Capture the cell that displays the provided text and extract its [x, y] central coordinate. 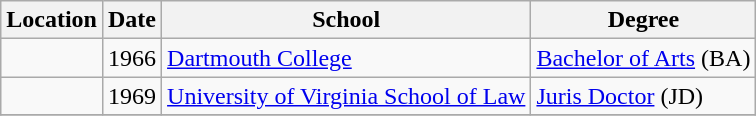
Degree [644, 20]
Location [52, 20]
University of Virginia School of Law [346, 96]
Date [132, 20]
1969 [132, 96]
Juris Doctor (JD) [644, 96]
Dartmouth College [346, 58]
Bachelor of Arts (BA) [644, 58]
School [346, 20]
1966 [132, 58]
